Determine the (x, y) coordinate at the center of the cell enclosing the given text.  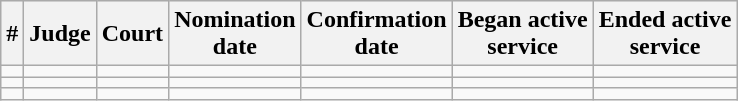
# (12, 34)
Judge (60, 34)
Court (132, 34)
Confirmationdate (376, 34)
Nominationdate (235, 34)
Began activeservice (522, 34)
Ended activeservice (665, 34)
